Search for the cell housing the specified text and yield its [x, y] center coordinate. 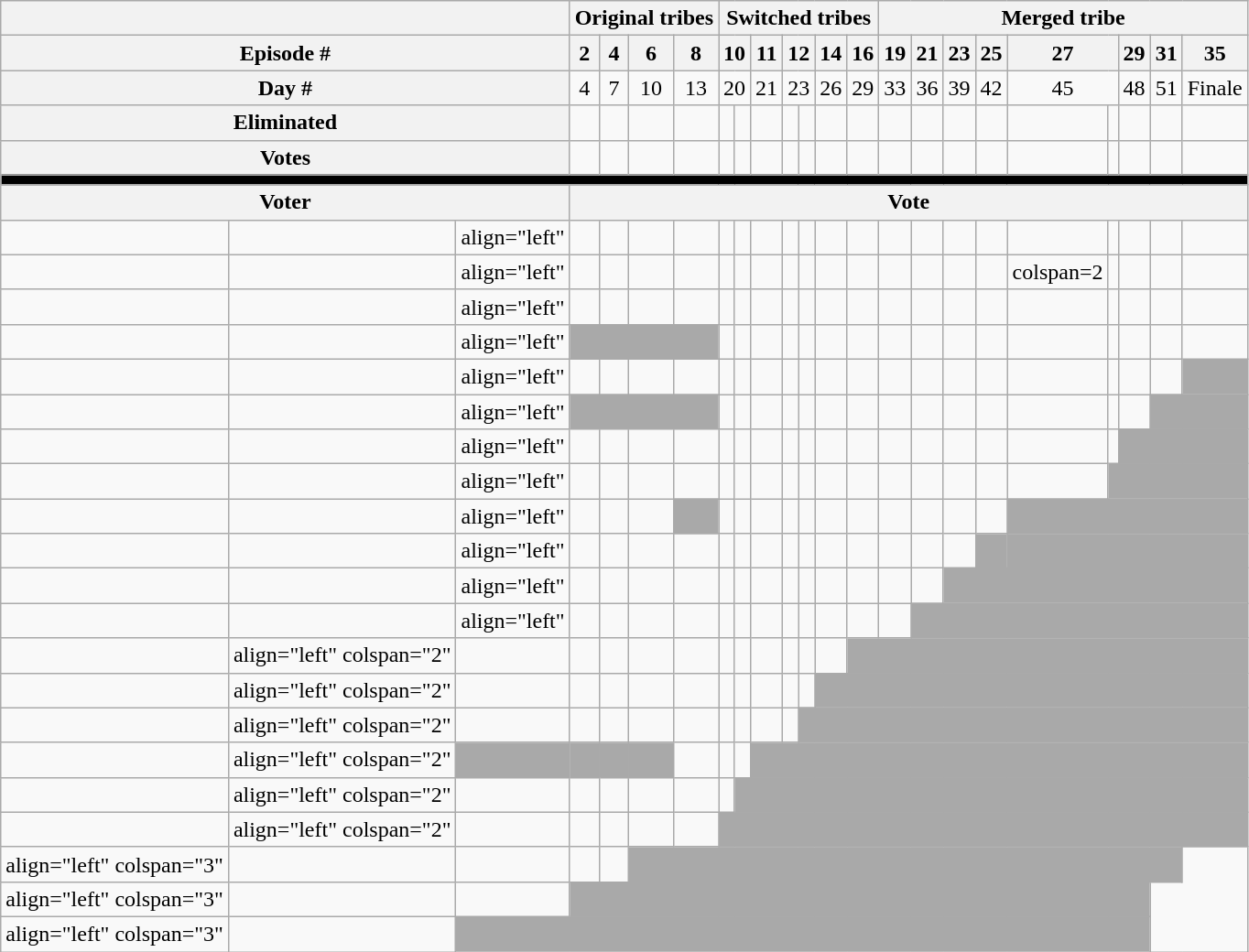
39 [960, 88]
19 [896, 53]
7 [614, 88]
Merged tribe [1063, 18]
2 [584, 53]
Eliminated [286, 123]
12 [798, 53]
51 [1167, 88]
36 [927, 88]
Day # [286, 88]
Episode # [286, 53]
31 [1167, 53]
11 [767, 53]
Original tribes [644, 18]
45 [1062, 88]
Vote [908, 202]
25 [991, 53]
16 [863, 53]
27 [1062, 53]
6 [652, 53]
42 [991, 88]
8 [696, 53]
35 [1214, 53]
33 [896, 88]
20 [734, 88]
Finale [1214, 88]
Votes [286, 157]
13 [696, 88]
Voter [286, 202]
26 [831, 88]
14 [831, 53]
Switched tribes [798, 18]
48 [1134, 88]
colspan=2 [1058, 272]
